From the cell containing the given text, extract its center point as [x, y] coordinate. 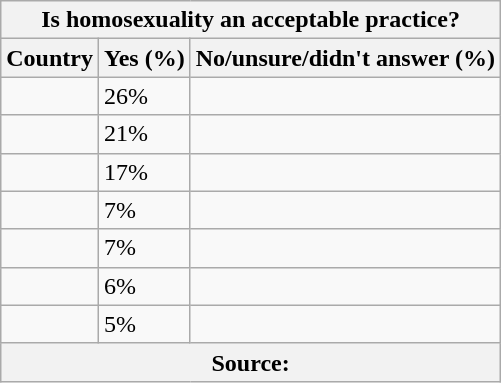
No/unsure/didn't answer (%) [345, 58]
Source: [251, 362]
Country [50, 58]
6% [144, 286]
5% [144, 324]
21% [144, 134]
26% [144, 96]
Yes (%) [144, 58]
Is homosexuality an acceptable practice? [251, 20]
17% [144, 172]
